Scan for the cell matching the given text and deliver its (x, y) coordinate at center. 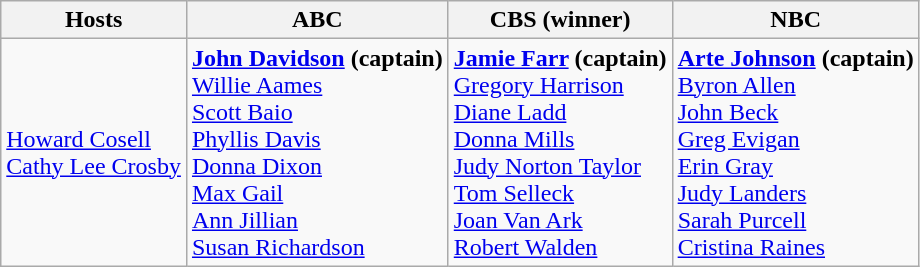
Hosts (94, 20)
NBC (796, 20)
Arte Johnson (captain)Byron AllenJohn BeckGreg EviganErin GrayJudy LandersSarah PurcellCristina Raines (796, 152)
Howard CosellCathy Lee Crosby (94, 152)
Jamie Farr (captain)Gregory HarrisonDiane LaddDonna MillsJudy Norton TaylorTom SelleckJoan Van ArkRobert Walden (560, 152)
ABC (317, 20)
John Davidson (captain)Willie AamesScott BaioPhyllis DavisDonna DixonMax GailAnn JillianSusan Richardson (317, 152)
CBS (winner) (560, 20)
